Determine the [X, Y] coordinate at the center of the cell enclosing the given text.  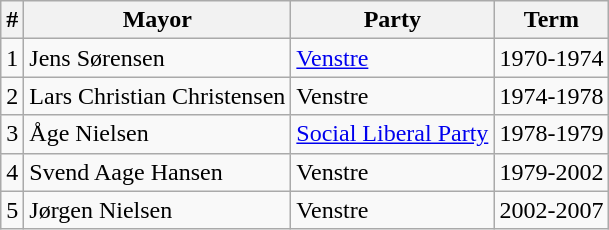
Jørgen Nielsen [158, 210]
Svend Aage Hansen [158, 172]
1 [12, 58]
5 [12, 210]
# [12, 20]
Åge Nielsen [158, 134]
3 [12, 134]
1974-1978 [552, 96]
1970-1974 [552, 58]
Term [552, 20]
4 [12, 172]
Lars Christian Christensen [158, 96]
Mayor [158, 20]
Party [392, 20]
Social Liberal Party [392, 134]
Jens Sørensen [158, 58]
1978-1979 [552, 134]
2 [12, 96]
1979-2002 [552, 172]
2002-2007 [552, 210]
